For the text-containing cell, return its midpoint in [x, y] coordinate format. 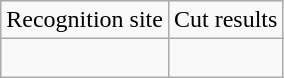
Cut results [225, 20]
Recognition site [85, 20]
